Extract the [X, Y] coordinate from the center of the cell holding the provided text.  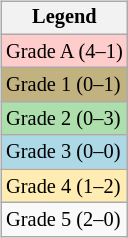
Grade 5 (2–0) [64, 220]
Grade 4 (1–2) [64, 186]
Grade 3 (0–0) [64, 152]
Grade 1 (0–1) [64, 85]
Legend [64, 18]
Grade A (4–1) [64, 51]
Grade 2 (0–3) [64, 119]
